Output the [x, y] coordinate of the center of the cell containing the given text.  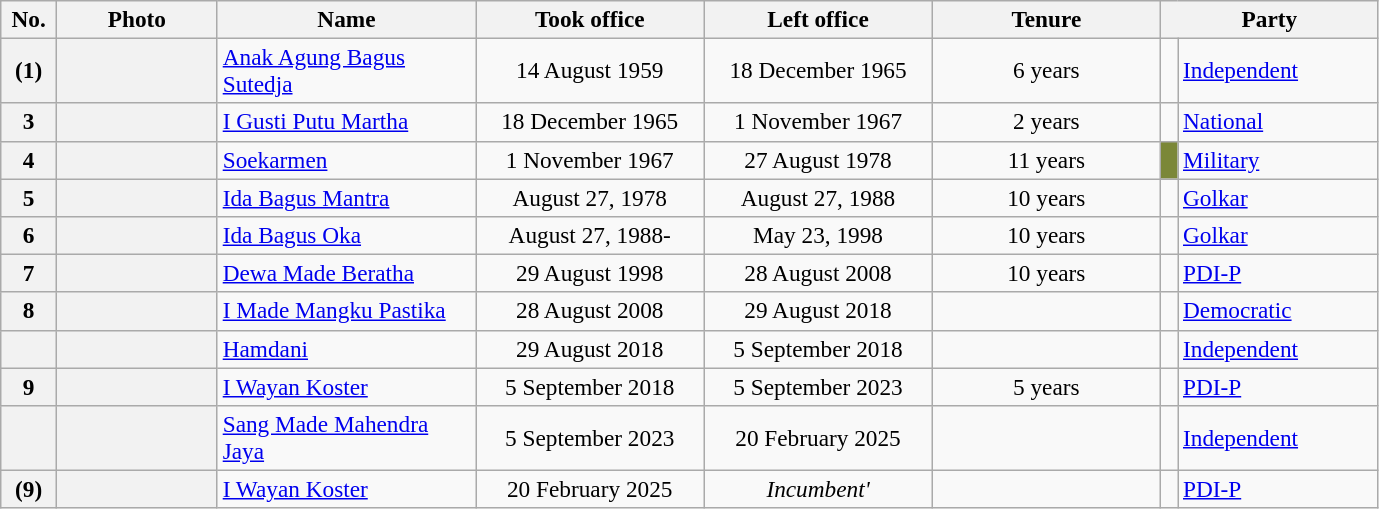
Military [1278, 160]
Hamdani [346, 349]
Anak Agung Bagus Sutedja [346, 70]
8 [29, 311]
Dewa Made Beratha [346, 273]
I Gusti Putu Martha [346, 122]
Ida Bagus Mantra [346, 197]
Name [346, 19]
Photo [138, 19]
5 years [1046, 386]
Sang Made Mahendra Jaya [346, 438]
5 [29, 197]
9 [29, 386]
National [1278, 122]
Left office [818, 19]
7 [29, 273]
Took office [590, 19]
Soekarmen [346, 160]
(1) [29, 70]
6 [29, 235]
3 [29, 122]
August 27, 1988 [818, 197]
2 years [1046, 122]
14 August 1959 [590, 70]
4 [29, 160]
August 27, 1988- [590, 235]
29 August 1998 [590, 273]
Party [1269, 19]
No. [29, 19]
May 23, 1998 [818, 235]
I Made Mangku Pastika [346, 311]
Tenure [1046, 19]
Ida Bagus Oka [346, 235]
Incumbent' [818, 489]
August 27, 1978 [590, 197]
11 years [1046, 160]
6 years [1046, 70]
(9) [29, 489]
27 August 1978 [818, 160]
Democratic [1278, 311]
